Identify which cell holds the provided text, then report its [X, Y] central coordinate. 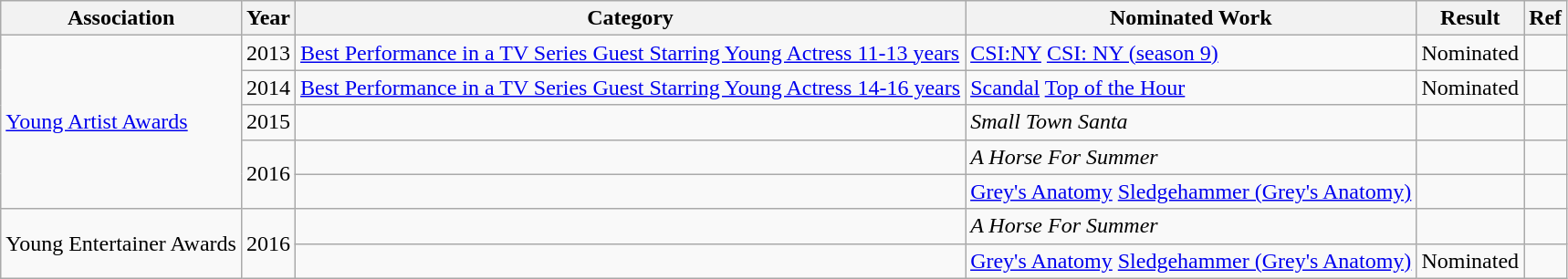
Best Performance in a TV Series Guest Starring Young Actress 14-16 years [631, 88]
Scandal Top of the Hour [1191, 88]
Association [121, 18]
Category [631, 18]
CSI:NY CSI: NY (season 9) [1191, 53]
2014 [268, 88]
Small Town Santa [1191, 122]
Ref [1546, 18]
Result [1470, 18]
Best Performance in a TV Series Guest Starring Young Actress 11-13 years [631, 53]
Year [268, 18]
2013 [268, 53]
Nominated Work [1191, 18]
2015 [268, 122]
Young Artist Awards [121, 122]
Young Entertainer Awards [121, 243]
